Identify which cell holds the provided text, then report its [x, y] central coordinate. 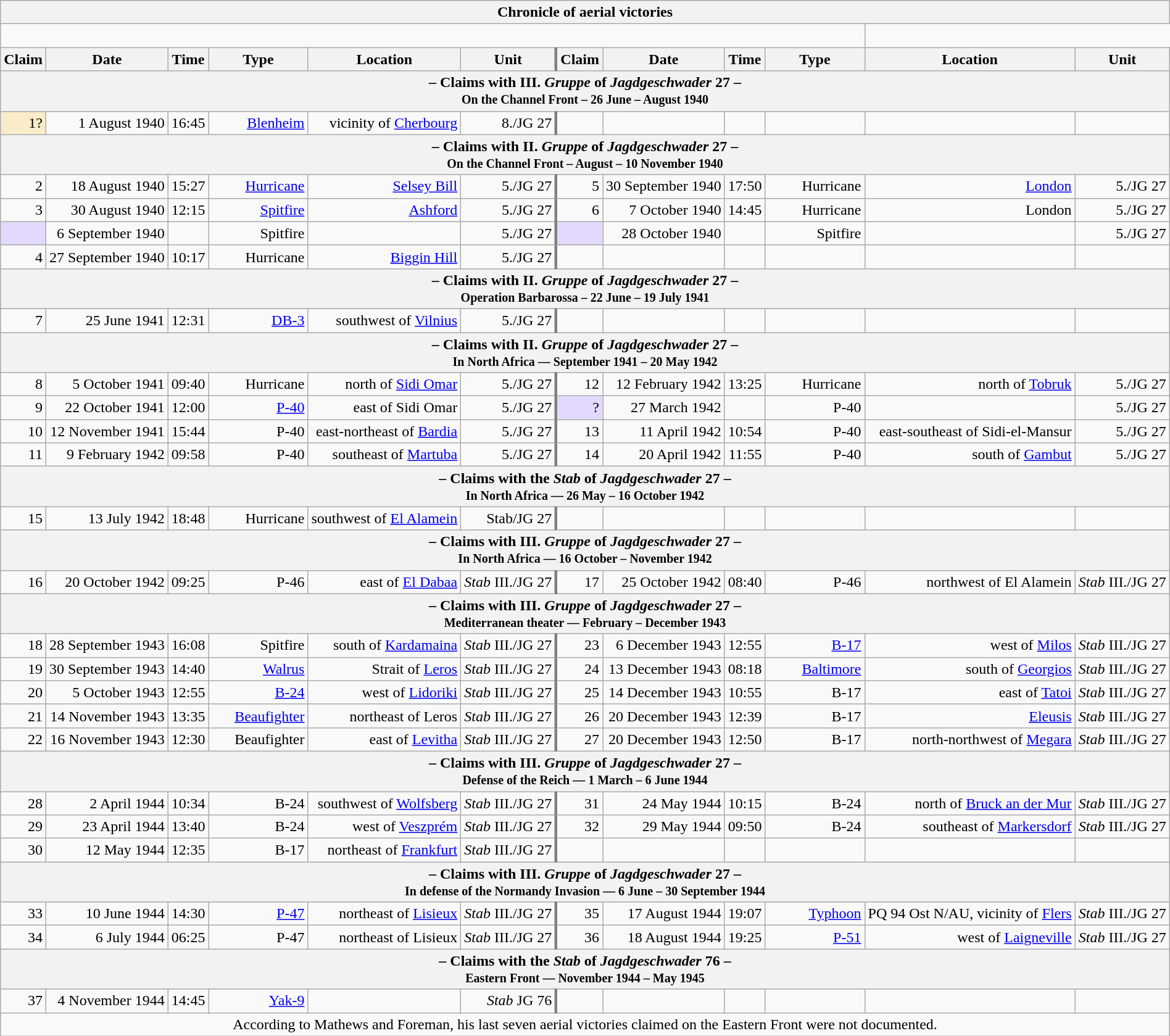
15 [23, 518]
8 [23, 384]
16:08 [188, 645]
southeast of Martuba [384, 455]
12 November 1941 [107, 431]
13 July 1942 [107, 518]
17 [579, 582]
Ashford [384, 210]
8./JG 27 [508, 123]
south of Georgios [970, 669]
northeast of Leros [384, 716]
19:07 [745, 914]
23 [579, 645]
east-northeast of Bardia [384, 431]
west of Laigneville [970, 937]
– Claims with III. Gruppe of Jagdgeschwader 27 –In defense of the Normandy Invasion — 6 June – 30 September 1944 [585, 882]
Selsey Bill [384, 186]
16:45 [188, 123]
10 [23, 431]
2 April 1944 [107, 803]
14 [579, 455]
DB-3 [258, 320]
– Claims with III. Gruppe of Jagdgeschwader 27 –Defense of the Reich — 1 March – 6 June 1944 [585, 771]
– Claims with III. Gruppe of Jagdgeschwader 27 –On the Channel Front – 26 June – August 1940 [585, 91]
10:17 [188, 257]
– Claims with II. Gruppe of Jagdgeschwader 27 –Operation Barbarossa – 22 June – 19 July 1941 [585, 289]
26 [579, 716]
21 [23, 716]
25 [579, 692]
14:40 [188, 669]
09:25 [188, 582]
Baltimore [815, 669]
10:15 [745, 803]
– Claims with III. Gruppe of Jagdgeschwader 27 –Mediterranean theater — February – December 1943 [585, 613]
6 [579, 210]
13 December 1943 [663, 669]
northeast of Frankfurt [384, 850]
Yak-9 [258, 1001]
12:35 [188, 850]
13 [579, 431]
According to Mathews and Foreman, his last seven aerial victories claimed on the Eastern Front were not documented. [585, 1024]
31 [579, 803]
Stab/JG 27 [508, 518]
36 [579, 937]
– Claims with the Stab of Jagdgeschwader 27 –In North Africa — 26 May – 16 October 1942 [585, 486]
Chronicle of aerial victories [585, 12]
4 [23, 257]
4 November 1944 [107, 1001]
24 [579, 669]
6 December 1943 [663, 645]
12:39 [745, 716]
11:55 [745, 455]
southwest of El Alamein [384, 518]
20 April 1942 [663, 455]
5 October 1941 [107, 384]
10:55 [745, 692]
27 [579, 739]
08:18 [745, 669]
10:54 [745, 431]
5 October 1943 [107, 692]
12:30 [188, 739]
Walrus [258, 669]
5 [579, 186]
6 September 1940 [107, 233]
2 [23, 186]
19:25 [745, 937]
20 [23, 692]
12 February 1942 [663, 384]
09:40 [188, 384]
28 September 1943 [107, 645]
3 [23, 210]
11 April 1942 [663, 431]
10:34 [188, 803]
west of Milos [970, 645]
9 February 1942 [107, 455]
southwest of Wolfsberg [384, 803]
25 October 1942 [663, 582]
Typhoon [815, 914]
06:25 [188, 937]
10 June 1944 [107, 914]
9 [23, 408]
28 [23, 803]
– Claims with the Stab of Jagdgeschwader 76 –Eastern Front — November 1944 – May 1945 [585, 969]
27 March 1942 [663, 408]
west of Lidoriki [384, 692]
PQ 94 Ost N/AU, vicinity of Flers [970, 914]
east of Levitha [384, 739]
south of Kardamaina [384, 645]
6 July 1944 [107, 937]
16 November 1943 [107, 739]
– Claims with II. Gruppe of Jagdgeschwader 27 –In North Africa — September 1941 – 20 May 1942 [585, 352]
12:50 [745, 739]
14 November 1943 [107, 716]
east of Tatoi [970, 692]
? [579, 408]
east of Sidi Omar [384, 408]
– Claims with III. Gruppe of Jagdgeschwader 27 –In North Africa — 16 October – November 1942 [585, 550]
vicinity of Cherbourg [384, 123]
1 August 1940 [107, 123]
18 August 1944 [663, 937]
37 [23, 1001]
7 [23, 320]
14 December 1943 [663, 692]
12:31 [188, 320]
12 May 1944 [107, 850]
12 [579, 384]
13:25 [745, 384]
north of Sidi Omar [384, 384]
30 August 1940 [107, 210]
34 [23, 937]
29 [23, 827]
30 September 1943 [107, 669]
13:35 [188, 716]
09:50 [745, 827]
09:58 [188, 455]
11 [23, 455]
28 October 1940 [663, 233]
southwest of Vilnius [384, 320]
19 [23, 669]
17 August 1944 [663, 914]
Strait of Leros [384, 669]
18:48 [188, 518]
P-51 [815, 937]
12:00 [188, 408]
23 April 1944 [107, 827]
Blenheim [258, 123]
east-southeast of Sidi-el-Mansur [970, 431]
35 [579, 914]
7 October 1940 [663, 210]
12:15 [188, 210]
16 [23, 582]
Stab JG 76 [508, 1001]
south of Gambut [970, 455]
Eleusis [970, 716]
north-northwest of Megara [970, 739]
24 May 1944 [663, 803]
22 October 1941 [107, 408]
18 August 1940 [107, 186]
30 September 1940 [663, 186]
32 [579, 827]
northwest of El Alamein [970, 582]
southeast of Markersdorf [970, 827]
30 [23, 850]
17:50 [745, 186]
15:44 [188, 431]
33 [23, 914]
east of El Dabaa [384, 582]
27 September 1940 [107, 257]
north of Bruck an der Mur [970, 803]
18 [23, 645]
08:40 [745, 582]
west of Veszprém [384, 827]
22 [23, 739]
Biggin Hill [384, 257]
14:30 [188, 914]
north of Tobruk [970, 384]
25 June 1941 [107, 320]
20 October 1942 [107, 582]
15:27 [188, 186]
13:40 [188, 827]
– Claims with II. Gruppe of Jagdgeschwader 27 –On the Channel Front – August – 10 November 1940 [585, 154]
29 May 1944 [663, 827]
1? [23, 123]
